Search for the cell housing the specified text and yield its (x, y) center coordinate. 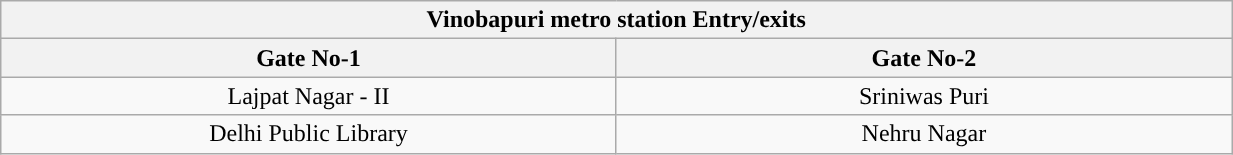
Delhi Public Library (308, 134)
Sriniwas Puri (924, 96)
Gate No-1 (308, 58)
Nehru Nagar (924, 134)
Gate No-2 (924, 58)
Vinobapuri metro station Entry/exits (616, 20)
Lajpat Nagar - II (308, 96)
